Pinpoint the cell where the given text exists, returning its [x, y] midpoint coordinate. 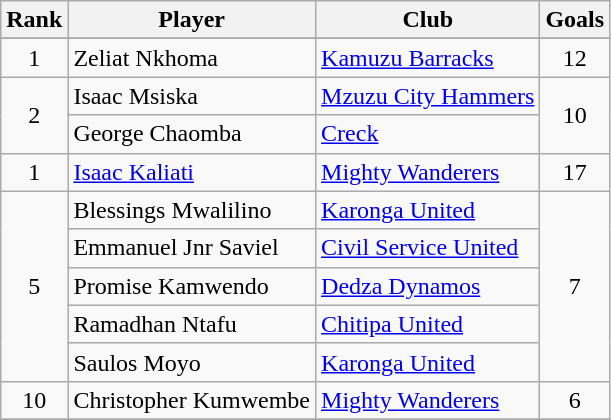
Creck [428, 134]
Isaac Kaliati [192, 172]
6 [575, 400]
George Chaomba [192, 134]
Rank [34, 20]
Zeliat Nkhoma [192, 58]
Emmanuel Jnr Saviel [192, 248]
Promise Kamwendo [192, 286]
5 [34, 286]
Goals [575, 20]
Dedza Dynamos [428, 286]
Saulos Moyo [192, 362]
12 [575, 58]
7 [575, 286]
2 [34, 115]
Isaac Msiska [192, 96]
Club [428, 20]
Civil Service United [428, 248]
Blessings Mwalilino [192, 210]
Chitipa United [428, 324]
Player [192, 20]
Mzuzu City Hammers [428, 96]
17 [575, 172]
Christopher Kumwembe [192, 400]
Kamuzu Barracks [428, 58]
Ramadhan Ntafu [192, 324]
